Identify which cell holds the provided text, then report its [x, y] central coordinate. 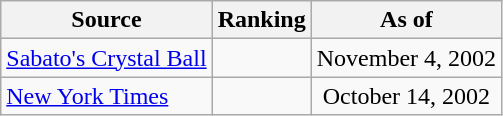
Sabato's Crystal Ball [106, 58]
October 14, 2002 [406, 96]
As of [406, 20]
Source [106, 20]
Ranking [262, 20]
New York Times [106, 96]
November 4, 2002 [406, 58]
